Identify which cell holds the provided text, then report its (X, Y) central coordinate. 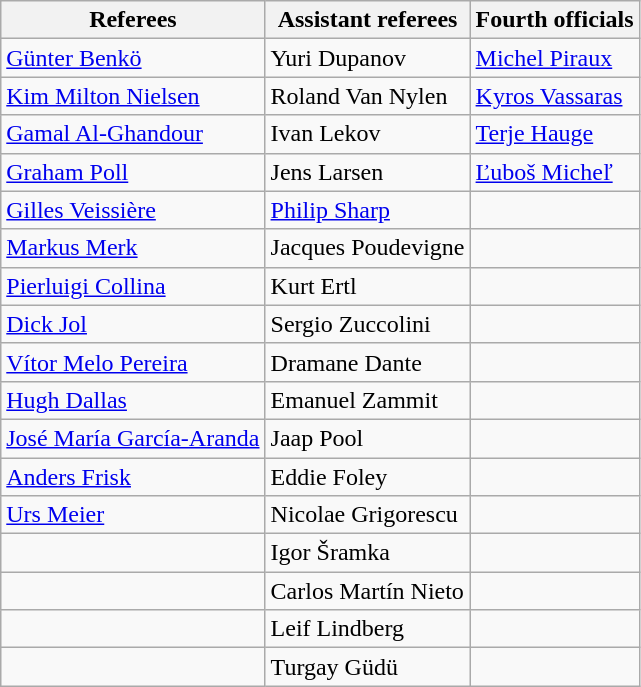
Ivan Lekov (368, 134)
Gilles Veissière (133, 210)
Kim Milton Nielsen (133, 96)
Graham Poll (133, 172)
Jens Larsen (368, 172)
Fourth officials (554, 20)
Vítor Melo Pereira (133, 362)
Carlos Martín Nieto (368, 591)
Turgay Güdü (368, 667)
Yuri Dupanov (368, 58)
Dramane Dante (368, 362)
Kurt Ertl (368, 286)
Terje Hauge (554, 134)
Philip Sharp (368, 210)
Sergio Zuccolini (368, 324)
Markus Merk (133, 248)
Hugh Dallas (133, 400)
Jaap Pool (368, 438)
Pierluigi Collina (133, 286)
Urs Meier (133, 515)
Assistant referees (368, 20)
Gamal Al-Ghandour (133, 134)
Günter Benkö (133, 58)
Igor Šramka (368, 553)
Emanuel Zammit (368, 400)
Referees (133, 20)
Dick Jol (133, 324)
Roland Van Nylen (368, 96)
Leif Lindberg (368, 629)
José María García-Aranda (133, 438)
Anders Frisk (133, 477)
Nicolae Grigorescu (368, 515)
Jacques Poudevigne (368, 248)
Ľuboš Micheľ (554, 172)
Michel Piraux (554, 58)
Kyros Vassaras (554, 96)
Eddie Foley (368, 477)
